Provide the (X, Y) coordinate of the cell's center where the given text is located.  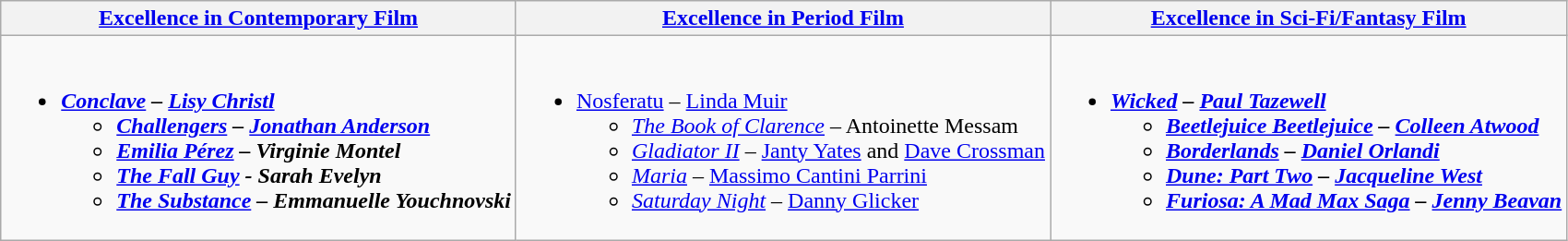
Conclave – Lisy ChristlChallengers – Jonathan AndersonEmilia Pérez – Virginie MontelThe Fall Guy - Sarah EvelynThe Substance – Emmanuelle Youchnovski (258, 139)
Excellence in Contemporary Film (258, 18)
Excellence in Period Film (782, 18)
Excellence in Sci-Fi/Fantasy Film (1308, 18)
